Provide the (X, Y) coordinate of the cell's center where the given text is located.  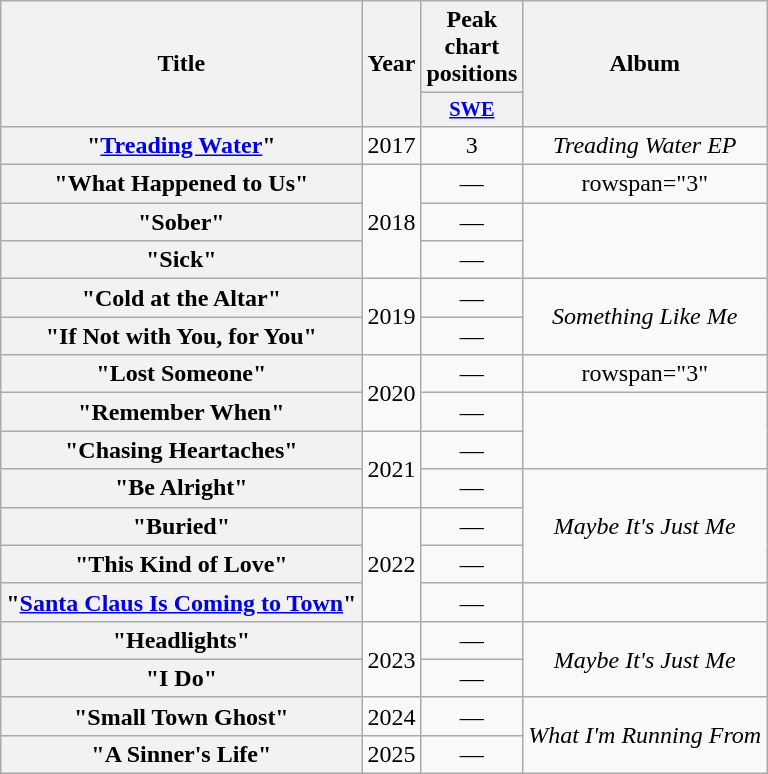
Peak chart positions (472, 47)
"Cold at the Altar" (182, 298)
Album (645, 64)
2020 (392, 393)
3 (472, 145)
2018 (392, 222)
Treading Water EP (645, 145)
2024 (392, 716)
What I'm Running From (645, 735)
"If Not with You, for You" (182, 336)
2023 (392, 659)
"Sick" (182, 260)
"Sober" (182, 222)
"Chasing Heartaches" (182, 450)
"This Kind of Love" (182, 564)
"What Happened to Us" (182, 184)
SWE (472, 110)
"A Sinner's Life" (182, 754)
2025 (392, 754)
"Headlights" (182, 640)
"Buried" (182, 526)
"Treading Water" (182, 145)
Something Like Me (645, 317)
Year (392, 64)
"I Do" (182, 678)
2022 (392, 564)
2017 (392, 145)
2021 (392, 469)
"Be Alright" (182, 488)
"Santa Claus Is Coming to Town" (182, 602)
2019 (392, 317)
Title (182, 64)
"Small Town Ghost" (182, 716)
"Remember When" (182, 412)
"Lost Someone" (182, 374)
